Pinpoint the cell where the given text exists, returning its [X, Y] midpoint coordinate. 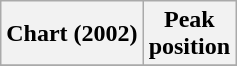
Peakposition [189, 34]
Chart (2002) [72, 34]
